Extract the (X, Y) coordinate from the center of the cell holding the provided text.  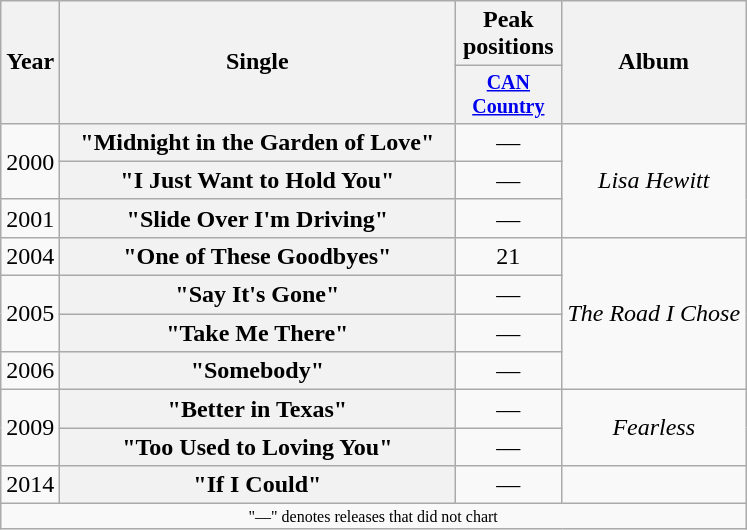
"Take Me There" (258, 333)
"Midnight in the Garden of Love" (258, 142)
2005 (30, 314)
"Somebody" (258, 371)
"Slide Over I'm Driving" (258, 218)
CAN Country (508, 94)
"If I Could" (258, 485)
"One of These Goodbyes" (258, 256)
"Too Used to Loving You" (258, 447)
2001 (30, 218)
"—" denotes releases that did not chart (374, 516)
"Better in Texas" (258, 409)
Peak positions (508, 34)
2000 (30, 161)
2004 (30, 256)
Single (258, 62)
Year (30, 62)
The Road I Chose (654, 313)
"Say It's Gone" (258, 295)
"I Just Want to Hold You" (258, 180)
2006 (30, 371)
Lisa Hewitt (654, 180)
21 (508, 256)
Fearless (654, 428)
2009 (30, 428)
2014 (30, 485)
Album (654, 62)
